Scan for the cell matching the given text and deliver its (X, Y) coordinate at center. 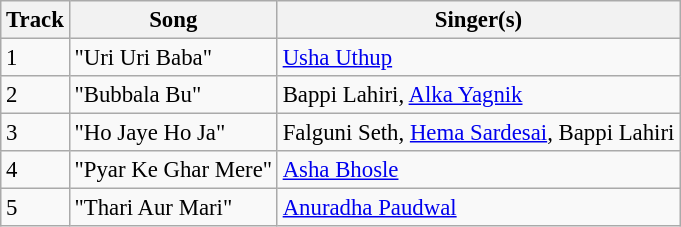
Track (35, 20)
Usha Uthup (478, 58)
1 (35, 58)
Bappi Lahiri, Alka Yagnik (478, 95)
"Uri Uri Baba" (173, 58)
"Bubbala Bu" (173, 95)
"Thari Aur Mari" (173, 208)
Asha Bhosle (478, 170)
"Ho Jaye Ho Ja" (173, 133)
4 (35, 170)
2 (35, 95)
Anuradha Paudwal (478, 208)
3 (35, 133)
Singer(s) (478, 20)
5 (35, 208)
Song (173, 20)
"Pyar Ke Ghar Mere" (173, 170)
Falguni Seth, Hema Sardesai, Bappi Lahiri (478, 133)
